Return [X, Y] of the center of cell containing provided text 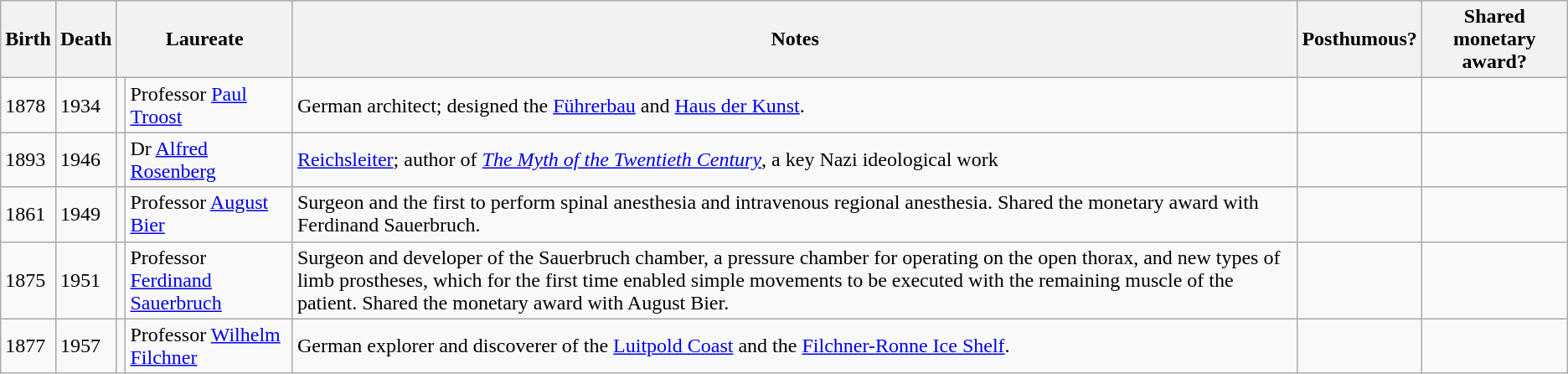
1951 [85, 280]
Birth [28, 39]
Posthumous? [1359, 39]
1893 [28, 159]
German explorer and discoverer of the Luitpold Coast and the Filchner-Ronne Ice Shelf. [794, 345]
Professor Ferdinand Sauerbruch [209, 280]
Professor Paul Troost [209, 106]
1946 [85, 159]
Dr Alfred Rosenberg [209, 159]
1861 [28, 215]
1957 [85, 345]
Professor Wilhelm Filchner [209, 345]
1875 [28, 280]
Notes [794, 39]
Surgeon and the first to perform spinal anesthesia and intravenous regional anesthesia. Shared the monetary award with Ferdinand Sauerbruch. [794, 215]
1949 [85, 215]
1934 [85, 106]
Professor August Bier [209, 215]
Death [85, 39]
Reichsleiter; author of The Myth of the Twentieth Century, a key Nazi ideological work [794, 159]
1878 [28, 106]
Laureate [204, 39]
Shared monetary award? [1494, 39]
1877 [28, 345]
German architect; designed the Führerbau and Haus der Kunst. [794, 106]
